Return the (x, y) coordinate for the center point of the cell that contains the specified text.  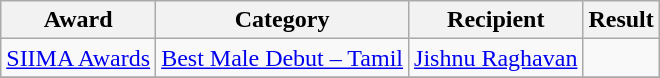
Recipient (496, 20)
Result (621, 20)
Jishnu Raghavan (496, 58)
Award (78, 20)
Best Male Debut – Tamil (282, 58)
Category (282, 20)
SIIMA Awards (78, 58)
